For the text-containing cell, return its midpoint in (x, y) coordinate format. 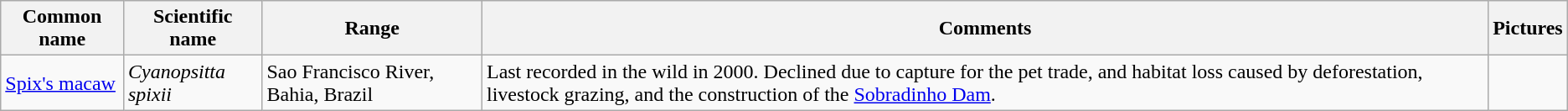
Sao Francisco River, Bahia, Brazil (372, 82)
Scientific name (193, 29)
Cyanopsitta spixii (193, 82)
Pictures (1528, 29)
Comments (985, 29)
Spix's macaw (62, 82)
Range (372, 29)
Common name (62, 29)
